Find where the given text appears and provide that cell's center as (X, Y) coordinate. 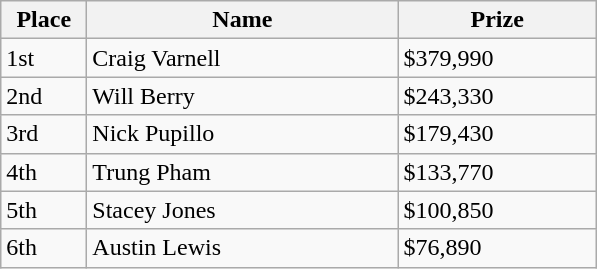
$379,990 (498, 58)
Prize (498, 20)
Nick Pupillo (242, 134)
$133,770 (498, 172)
1st (44, 58)
$76,890 (498, 248)
$243,330 (498, 96)
Stacey Jones (242, 210)
Craig Varnell (242, 58)
6th (44, 248)
3rd (44, 134)
Austin Lewis (242, 248)
$100,850 (498, 210)
2nd (44, 96)
$179,430 (498, 134)
Place (44, 20)
Trung Pham (242, 172)
5th (44, 210)
Will Berry (242, 96)
Name (242, 20)
4th (44, 172)
